Extract the (X, Y) coordinate from the center of the cell holding the provided text.  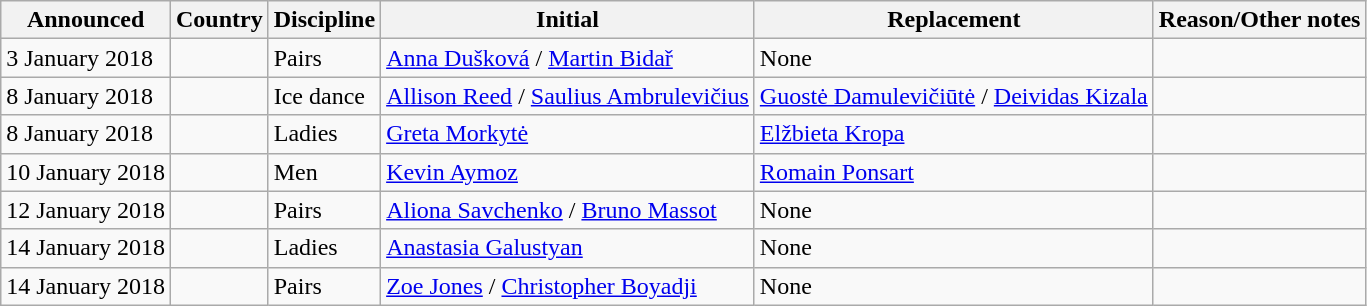
Romain Ponsart (954, 172)
Kevin Aymoz (568, 172)
Initial (568, 20)
Zoe Jones / Christopher Boyadji (568, 286)
Greta Morkytė (568, 134)
Guostė Damulevičiūtė / Deividas Kizala (954, 96)
Aliona Savchenko / Bruno Massot (568, 210)
Announced (86, 20)
12 January 2018 (86, 210)
Anastasia Galustyan (568, 248)
Men (324, 172)
Discipline (324, 20)
Allison Reed / Saulius Ambrulevičius (568, 96)
Replacement (954, 20)
Elžbieta Kropa (954, 134)
Anna Dušková / Martin Bidař (568, 58)
10 January 2018 (86, 172)
3 January 2018 (86, 58)
Reason/Other notes (1260, 20)
Ice dance (324, 96)
Country (219, 20)
